Identify which cell holds the provided text, then report its [x, y] central coordinate. 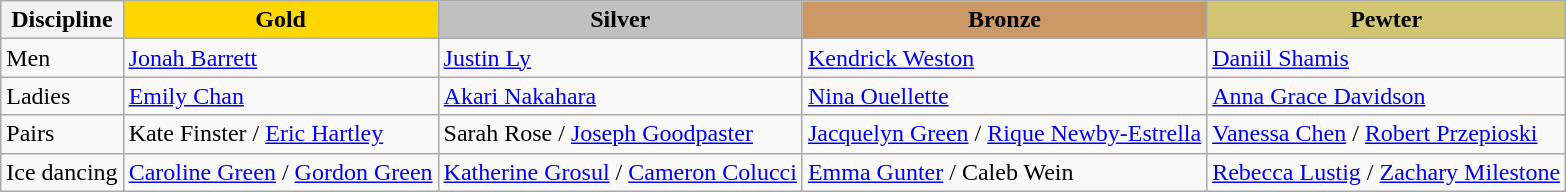
Vanessa Chen / Robert Przepioski [1386, 134]
Rebecca Lustig / Zachary Milestone [1386, 172]
Men [62, 58]
Pewter [1386, 20]
Justin Ly [620, 58]
Jonah Barrett [280, 58]
Kate Finster / Eric Hartley [280, 134]
Akari Nakahara [620, 96]
Anna Grace Davidson [1386, 96]
Katherine Grosul / Cameron Colucci [620, 172]
Sarah Rose / Joseph Goodpaster [620, 134]
Kendrick Weston [1004, 58]
Jacquelyn Green / Rique Newby-Estrella [1004, 134]
Bronze [1004, 20]
Emma Gunter / Caleb Wein [1004, 172]
Caroline Green / Gordon Green [280, 172]
Daniil Shamis [1386, 58]
Emily Chan [280, 96]
Silver [620, 20]
Ladies [62, 96]
Discipline [62, 20]
Nina Ouellette [1004, 96]
Ice dancing [62, 172]
Pairs [62, 134]
Gold [280, 20]
